Locate the cell with the specified text and output its (X, Y) center coordinate. 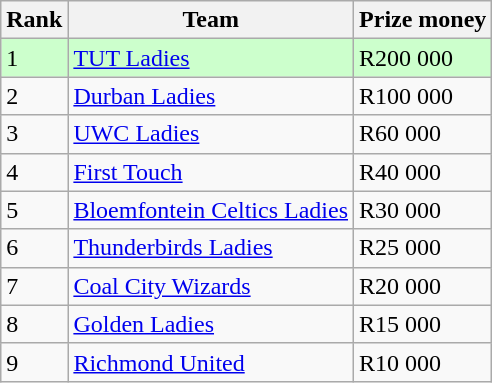
First Touch (211, 172)
R40 000 (423, 172)
R30 000 (423, 210)
R10 000 (423, 362)
R100 000 (423, 96)
9 (34, 362)
1 (34, 58)
2 (34, 96)
UWC Ladies (211, 134)
Golden Ladies (211, 324)
R60 000 (423, 134)
Coal City Wizards (211, 286)
Bloemfontein Celtics Ladies (211, 210)
4 (34, 172)
Prize money (423, 20)
R25 000 (423, 248)
6 (34, 248)
TUT Ladies (211, 58)
8 (34, 324)
R15 000 (423, 324)
R20 000 (423, 286)
7 (34, 286)
3 (34, 134)
Thunderbirds Ladies (211, 248)
Richmond United (211, 362)
5 (34, 210)
R200 000 (423, 58)
Team (211, 20)
Rank (34, 20)
Durban Ladies (211, 96)
